Pinpoint the cell where the given text exists, returning its [x, y] midpoint coordinate. 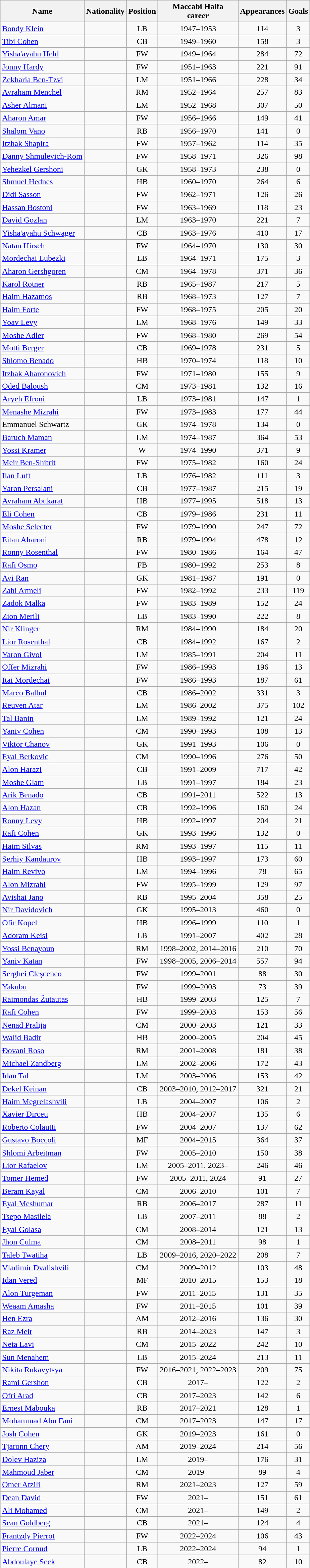
213 [262, 1357]
Zahi Armeli [42, 591]
16 [298, 386]
142 [262, 1395]
Michael Zandberg [42, 1063]
108 [262, 731]
70 [298, 948]
27 [298, 1178]
54 [298, 335]
1996–1999 [198, 923]
Marco Balbul [42, 693]
1984–1992 [198, 642]
Tsepo Masilela [42, 1217]
375 [262, 705]
Goals [298, 11]
Emmanuel Schwartz [42, 425]
2003–2010, 2012–2017 [198, 1089]
1998–2005, 2006–2014 [198, 961]
1949–1964 [198, 54]
269 [262, 335]
2009–2016, 2020–2022 [198, 1255]
2017–2021 [198, 1408]
Taleb Twatiha [42, 1255]
2007–2011 [198, 1217]
2008–2014 [198, 1229]
Shlomi Arbeitman [42, 1153]
89 [262, 1472]
181 [262, 1050]
Zadok Malka [42, 603]
111 [262, 476]
Haim Hazamos [42, 297]
191 [262, 578]
208 [262, 1255]
122 [262, 1382]
1968–1980 [198, 335]
161 [262, 1434]
Avraham Abukarat [42, 501]
Abdoulaye Seck [42, 1561]
25 [298, 897]
Natan Hirsch [42, 246]
1990–1996 [198, 756]
Nikita Rukavytsya [42, 1370]
Yoav Levy [42, 322]
129 [262, 884]
Nationality [105, 11]
2014–2023 [198, 1331]
Haim Megrelashvili [42, 1101]
233 [262, 591]
2004–2015 [198, 1140]
Jonny Hardy [42, 67]
1999–2001 [198, 974]
47 [298, 552]
Ronny Rosenthal [42, 552]
Mahmoud Jaber [42, 1472]
Pierre Cornud [42, 1549]
83 [298, 92]
Yaron Givol [42, 654]
115 [262, 846]
Meir Ben-Shitrit [42, 463]
Eyal Meshumar [42, 1204]
196 [262, 667]
1964–1971 [198, 258]
Mordechai Lubezki [42, 258]
59 [298, 1485]
Oded Baloush [42, 386]
Walid Badir [42, 1038]
2006–2010 [198, 1191]
48 [298, 1268]
152 [262, 603]
Serghei Cleşcenco [42, 974]
522 [262, 795]
2005–2011, 2023– [198, 1165]
1962–1971 [198, 195]
1994–1996 [198, 872]
46 [298, 1165]
Lior Rosenthal [42, 642]
36 [298, 271]
134 [262, 425]
Raz Meir [42, 1331]
Moshe Selecter [42, 527]
FB [142, 565]
Shlomo Benado [42, 360]
Raimondas Žutautas [42, 999]
102 [298, 705]
Omer Atzili [42, 1485]
228 [262, 80]
Tibi Cohen [42, 41]
Moshe Adler [42, 335]
1956–1966 [198, 118]
1975–1982 [198, 463]
Motti Berger [42, 348]
Sean Goldberg [42, 1523]
1973–1983 [198, 412]
2016–2021, 2022–2023 [198, 1370]
1982–1992 [198, 591]
2005–2011, 2024 [198, 1178]
1985–1991 [198, 654]
Zekharia Ben-Tzvi [42, 80]
2019–2024 [198, 1447]
Serhiy Kandaurov [42, 859]
135 [262, 1114]
247 [262, 527]
242 [262, 1344]
Gustavo Boccoli [42, 1140]
1992–1996 [198, 808]
Ronny Levy [42, 821]
Vladimir Dvalishvili [42, 1268]
1974–1987 [198, 437]
1991–2011 [198, 795]
307 [262, 105]
1964–1970 [198, 246]
Karol Rotner [42, 284]
73 [262, 986]
Didi Sasson [42, 195]
1993–1996 [198, 833]
410 [262, 233]
Avi Ran [42, 578]
Nir Klinger [42, 629]
Shmuel Hednes [42, 182]
321 [262, 1089]
28 [298, 935]
Josh Cohen [42, 1434]
175 [262, 258]
164 [262, 552]
Baruch Maman [42, 437]
Alon Mizrahi [42, 884]
1974–1978 [198, 425]
Ali Mohamed [42, 1510]
1968–1975 [198, 309]
246 [262, 1165]
Yossi Benayoun [42, 948]
Đovani Roso [42, 1050]
1979–1986 [198, 514]
82 [262, 1561]
1971–1980 [198, 374]
177 [262, 412]
518 [262, 501]
Alon Harazi [42, 769]
Dekel Keinan [42, 1089]
1980–1992 [198, 565]
Eyal Golasa [42, 1229]
37 [298, 1140]
Zion Merili [42, 616]
Sun Menahem [42, 1357]
126 [262, 195]
60 [298, 859]
31 [298, 1459]
45 [298, 1038]
1952–1968 [198, 105]
276 [262, 756]
137 [262, 1127]
Roberto Colautti [42, 1127]
1990–1993 [198, 731]
Aharon Gershgoren [42, 271]
David Gozlan [42, 220]
214 [262, 1447]
2002–2006 [198, 1063]
1958–1973 [198, 169]
Ofri Arad [42, 1395]
1957–1962 [198, 143]
402 [262, 935]
1949–1960 [198, 41]
125 [262, 999]
176 [262, 1459]
Itzhak Shapira [42, 143]
284 [262, 54]
2008–2011 [198, 1242]
Yehezkel Gershoni [42, 169]
460 [262, 910]
1974–1990 [198, 450]
Dean David [42, 1498]
287 [262, 1204]
Itzhak Aharonovich [42, 374]
103 [262, 1268]
128 [262, 1408]
158 [262, 41]
1963–1969 [198, 207]
1960–1970 [198, 182]
Idan Tal [42, 1076]
358 [262, 897]
1979–1994 [198, 539]
1995–2013 [198, 910]
1995–1999 [198, 884]
2000–2005 [198, 1038]
2006–2017 [198, 1204]
1963–1976 [198, 233]
Avraham Menchel [42, 92]
Yakubu [42, 986]
1951–1963 [198, 67]
Eyal Berkovic [42, 756]
Offer Mizrahi [42, 667]
2000–2003 [198, 1025]
Nir Davidovich [42, 910]
172 [262, 1063]
205 [262, 309]
257 [262, 92]
Mohammad Abu Fani [42, 1421]
1983–1989 [198, 603]
Itai Mordechai [42, 680]
Yossi Kramer [42, 450]
478 [262, 539]
1991–2009 [198, 769]
Nenad Pralija [42, 1025]
717 [262, 769]
Frantzdy Pierrot [42, 1536]
1991–1997 [198, 782]
Bondy Klein [42, 29]
Appearances [262, 11]
1947–1953 [198, 29]
2010–2015 [198, 1280]
34 [298, 80]
Eli Cohen [42, 514]
136 [262, 1319]
Name [42, 11]
1958–1971 [198, 156]
2022– [198, 1561]
1977–1987 [198, 488]
41 [298, 118]
1965–1987 [198, 284]
Rami Gershon [42, 1382]
264 [262, 182]
1963–1970 [198, 220]
1984–1990 [198, 629]
2003–2006 [198, 1076]
Haim Forte [42, 309]
2012–2016 [198, 1319]
1968–1973 [198, 297]
78 [262, 872]
Arik Benado [42, 795]
44 [298, 412]
19 [298, 488]
Ilan Luft [42, 476]
167 [262, 642]
Maccabi Haifacareer [198, 11]
Ernest Mabouka [42, 1408]
65 [298, 872]
124 [262, 1523]
1983–1990 [198, 616]
1995–2004 [198, 897]
Haim Revivo [42, 872]
Avishai Jano [42, 897]
53 [298, 437]
Eitan Aharoni [42, 539]
Idan Vered [42, 1280]
Alon Hazan [42, 808]
Rafi Osmo [42, 565]
Alon Turgeman [42, 1293]
2021–2023 [198, 1485]
1992–1997 [198, 821]
Viktor Chanov [42, 744]
W [142, 450]
75 [298, 1370]
2001–2008 [198, 1050]
1952–1964 [198, 92]
Beram Kayal [42, 1191]
1991–1993 [198, 744]
62 [298, 1127]
Aharon Amar [42, 118]
Yaniv Katan [42, 961]
1981–1987 [198, 578]
557 [262, 961]
Menashe Mizrahi [42, 412]
1951–1966 [198, 80]
238 [262, 169]
Hen Ezra [42, 1319]
12 [298, 539]
1969–1978 [198, 348]
215 [262, 488]
1980–1986 [198, 552]
Position [142, 11]
1998–2002, 2014–2016 [198, 948]
Asher Almani [42, 105]
2005–2010 [198, 1153]
Neta Lavi [42, 1344]
1976–1982 [198, 476]
150 [262, 1153]
Weaam Amasha [42, 1306]
Reuven Atar [42, 705]
Moshe Glam [42, 782]
187 [262, 680]
1989–1992 [198, 718]
Tal Banin [42, 718]
326 [262, 156]
18 [298, 1280]
Shalom Vano [42, 131]
173 [262, 859]
1979–1990 [198, 527]
1964–1978 [198, 271]
Haim Silvas [42, 846]
2019–2023 [198, 1434]
217 [262, 284]
2015–2024 [198, 1357]
222 [262, 616]
Xavier Dirceu [42, 1114]
Adoram Keisi [42, 935]
130 [262, 246]
1977–1995 [198, 501]
Yisha'ayahu Schwager [42, 233]
210 [262, 948]
2009–2012 [198, 1268]
155 [262, 374]
Yisha'ayahu Held [42, 54]
1968–1976 [198, 322]
Aryeh Efroni [42, 399]
Yaron Persalani [42, 488]
Yaniv Cohen [42, 731]
Dolev Haziza [42, 1459]
26 [298, 195]
2015–2022 [198, 1344]
97 [298, 884]
Danny Shmulevich-Rom [42, 156]
331 [262, 693]
Tomer Hemed [42, 1178]
Tjaronn Chery [42, 1447]
151 [262, 1498]
2017– [198, 1382]
1956–1970 [198, 131]
Jhon Culma [42, 1242]
131 [262, 1293]
Lior Rafaelov [42, 1165]
119 [298, 591]
110 [262, 923]
Ofir Kopel [42, 923]
209 [262, 1370]
141 [262, 131]
1970–1974 [198, 360]
Hassan Bostoni [42, 207]
1991–2007 [198, 935]
253 [262, 565]
